Detect which cell encompasses the target text, then output its (x, y) center coordinate. 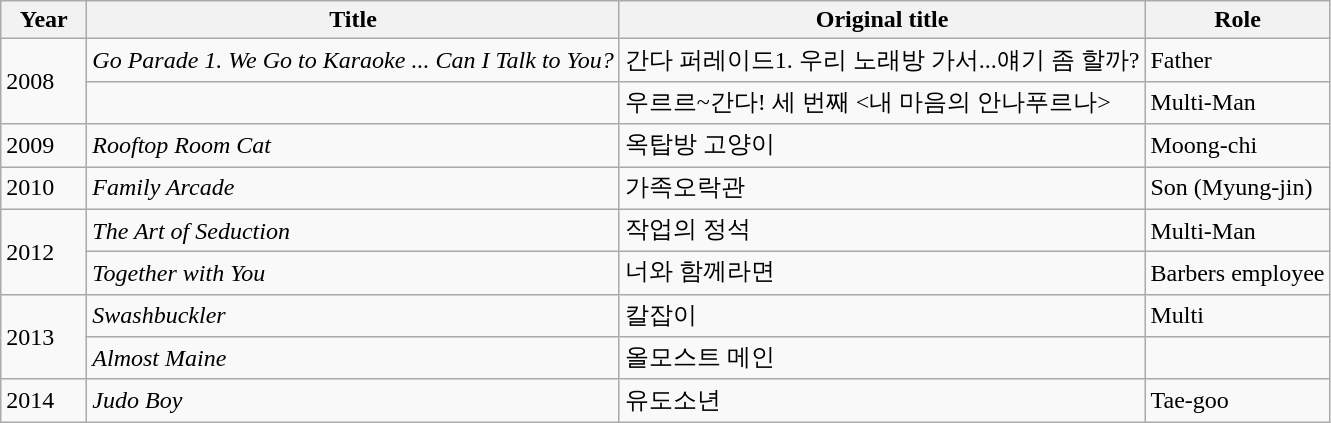
2008 (44, 82)
Son (Myung-jin) (1238, 188)
Barbers employee (1238, 274)
Year (44, 20)
가족오락관 (882, 188)
Multi (1238, 316)
Role (1238, 20)
Title (353, 20)
Swashbuckler (353, 316)
Almost Maine (353, 358)
작업의 정석 (882, 230)
올모스트 메인 (882, 358)
2014 (44, 400)
2012 (44, 252)
Moong-chi (1238, 146)
2009 (44, 146)
Family Arcade (353, 188)
The Art of Seduction (353, 230)
옥탑방 고양이 (882, 146)
Tae-goo (1238, 400)
간다 퍼레이드1. 우리 노래방 가서...얘기 좀 할까? (882, 60)
Rooftop Room Cat (353, 146)
Father (1238, 60)
2010 (44, 188)
칼잡이 (882, 316)
Go Parade 1. We Go to Karaoke ... Can I Talk to You? (353, 60)
우르르~간다! 세 번째 <내 마음의 안나푸르나> (882, 102)
2013 (44, 336)
너와 함께라면 (882, 274)
유도소년 (882, 400)
Judo Boy (353, 400)
Original title (882, 20)
Together with You (353, 274)
